Return (x, y) of the center of cell containing provided text 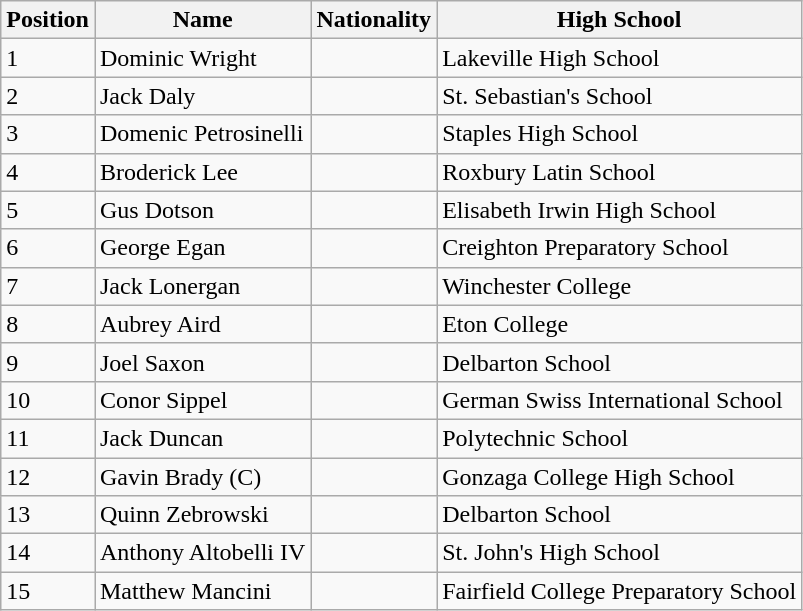
Fairfield College Preparatory School (620, 591)
Roxbury Latin School (620, 172)
St. Sebastian's School (620, 96)
1 (48, 58)
Elisabeth Irwin High School (620, 210)
Conor Sippel (202, 400)
7 (48, 286)
14 (48, 553)
Polytechnic School (620, 438)
10 (48, 400)
4 (48, 172)
Eton College (620, 324)
Gonzaga College High School (620, 477)
German Swiss International School (620, 400)
2 (48, 96)
Broderick Lee (202, 172)
St. John's High School (620, 553)
Jack Lonergan (202, 286)
Matthew Mancini (202, 591)
Joel Saxon (202, 362)
Lakeville High School (620, 58)
6 (48, 248)
Aubrey Aird (202, 324)
Position (48, 20)
Jack Duncan (202, 438)
Staples High School (620, 134)
8 (48, 324)
11 (48, 438)
13 (48, 515)
3 (48, 134)
Dominic Wright (202, 58)
Nationality (374, 20)
Gavin Brady (C) (202, 477)
5 (48, 210)
Domenic Petrosinelli (202, 134)
Anthony Altobelli IV (202, 553)
Jack Daly (202, 96)
George Egan (202, 248)
9 (48, 362)
Name (202, 20)
High School (620, 20)
Winchester College (620, 286)
12 (48, 477)
15 (48, 591)
Creighton Preparatory School (620, 248)
Quinn Zebrowski (202, 515)
Gus Dotson (202, 210)
